Pinpoint the cell where the given text exists, returning its (x, y) midpoint coordinate. 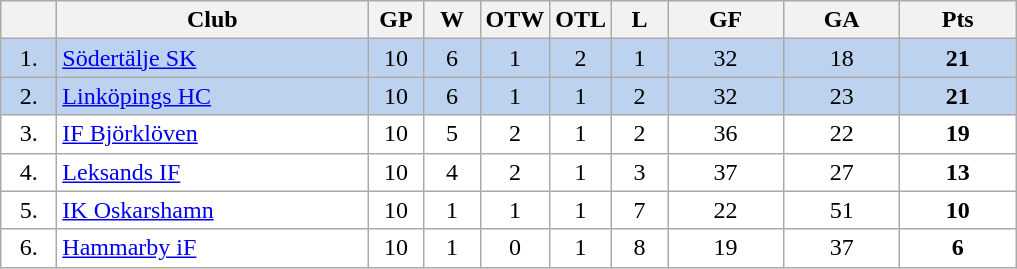
36 (726, 134)
8 (640, 248)
7 (640, 210)
GF (726, 20)
Club (212, 20)
Hammarby iF (212, 248)
1. (29, 58)
IF Björklöven (212, 134)
3 (640, 172)
4 (452, 172)
3. (29, 134)
23 (842, 96)
Pts (958, 20)
OTW (515, 20)
5 (452, 134)
Södertälje SK (212, 58)
51 (842, 210)
18 (842, 58)
27 (842, 172)
2. (29, 96)
13 (958, 172)
Leksands IF (212, 172)
OTL (581, 20)
IK Oskarshamn (212, 210)
GA (842, 20)
0 (515, 248)
5. (29, 210)
GP (396, 20)
W (452, 20)
4. (29, 172)
L (640, 20)
6. (29, 248)
Linköpings HC (212, 96)
